Scan for the cell matching the given text and deliver its (x, y) coordinate at center. 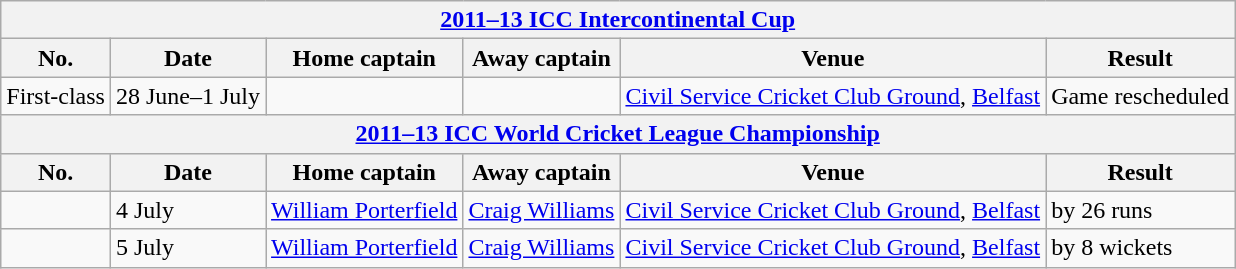
28 June–1 July (188, 96)
5 July (188, 248)
2011–13 ICC Intercontinental Cup (618, 20)
by 8 wickets (1140, 248)
First-class (56, 96)
4 July (188, 210)
by 26 runs (1140, 210)
2011–13 ICC World Cricket League Championship (618, 134)
Game rescheduled (1140, 96)
